Extract the [x, y] coordinate from the center of the cell holding the provided text.  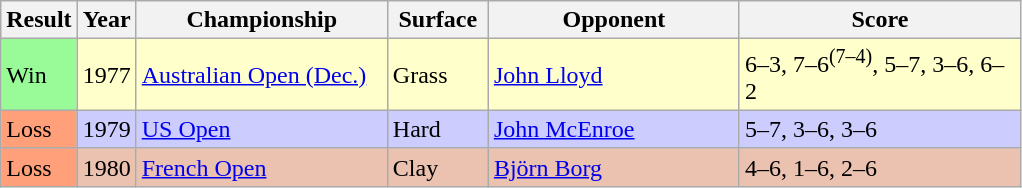
Grass [438, 75]
Opponent [614, 20]
Clay [438, 167]
1979 [106, 129]
US Open [262, 129]
French Open [262, 167]
Score [880, 20]
Win [39, 75]
Year [106, 20]
4–6, 1–6, 2–6 [880, 167]
John McEnroe [614, 129]
Surface [438, 20]
5–7, 3–6, 3–6 [880, 129]
1977 [106, 75]
1980 [106, 167]
Australian Open (Dec.) [262, 75]
Hard [438, 129]
Championship [262, 20]
Result [39, 20]
6–3, 7–6(7–4), 5–7, 3–6, 6–2 [880, 75]
John Lloyd [614, 75]
Björn Borg [614, 167]
